Provide the [x, y] coordinate of the cell's center where the given text is located.  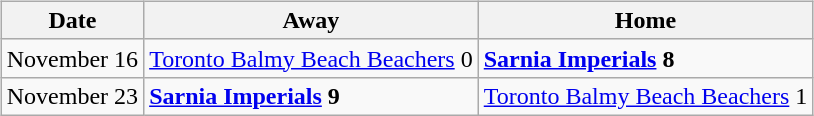
Sarnia Imperials 8 [646, 58]
Home [646, 20]
Date [72, 20]
November 23 [72, 96]
Sarnia Imperials 9 [312, 96]
Away [312, 20]
Toronto Balmy Beach Beachers 1 [646, 96]
November 16 [72, 58]
Toronto Balmy Beach Beachers 0 [312, 58]
